Return [x, y] of the center of cell containing provided text 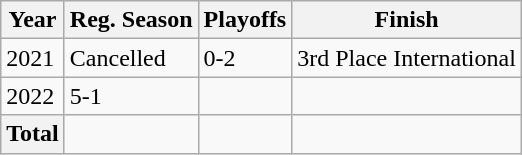
Total [33, 134]
0-2 [245, 58]
2022 [33, 96]
Finish [407, 20]
Playoffs [245, 20]
3rd Place International [407, 58]
Reg. Season [131, 20]
Year [33, 20]
2021 [33, 58]
5-1 [131, 96]
Cancelled [131, 58]
